Search for the cell housing the specified text and yield its (X, Y) center coordinate. 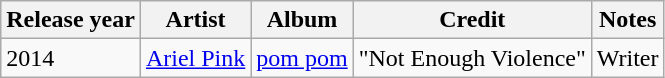
Credit (472, 20)
Artist (195, 20)
Writer (628, 58)
2014 (71, 58)
pom pom (302, 58)
Ariel Pink (195, 58)
"Not Enough Violence" (472, 58)
Notes (628, 20)
Release year (71, 20)
Album (302, 20)
